Extract the (x, y) coordinate from the center of the cell holding the provided text.  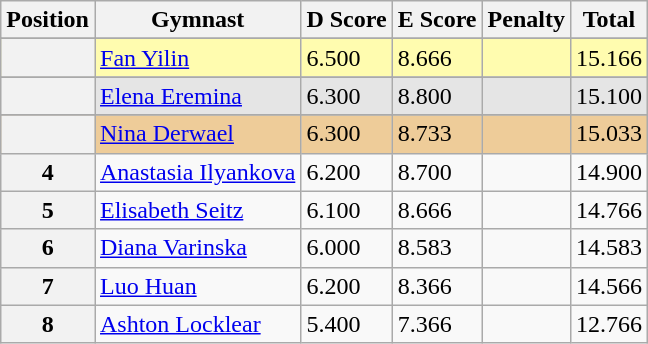
Position (48, 20)
8.583 (437, 248)
14.766 (608, 210)
6.500 (346, 58)
15.100 (608, 96)
7 (48, 286)
5 (48, 210)
8 (48, 324)
Fan Yilin (197, 58)
6 (48, 248)
8.800 (437, 96)
Anastasia Ilyankova (197, 172)
8.366 (437, 286)
Luo Huan (197, 286)
D Score (346, 20)
Total (608, 20)
7.366 (437, 324)
Elena Eremina (197, 96)
8.700 (437, 172)
14.566 (608, 286)
6.100 (346, 210)
14.583 (608, 248)
15.166 (608, 58)
14.900 (608, 172)
5.400 (346, 324)
4 (48, 172)
Gymnast (197, 20)
8.733 (437, 134)
6.000 (346, 248)
Nina Derwael (197, 134)
Diana Varinska (197, 248)
15.033 (608, 134)
Elisabeth Seitz (197, 210)
12.766 (608, 324)
E Score (437, 20)
Ashton Locklear (197, 324)
Penalty (526, 20)
